Extract the (X, Y) coordinate from the center of the cell holding the provided text.  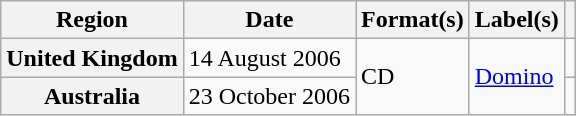
Label(s) (516, 20)
Region (92, 20)
23 October 2006 (269, 96)
CD (413, 77)
Format(s) (413, 20)
Date (269, 20)
14 August 2006 (269, 58)
United Kingdom (92, 58)
Domino (516, 77)
Australia (92, 96)
